Extract the [x, y] coordinate from the center of the cell holding the provided text.  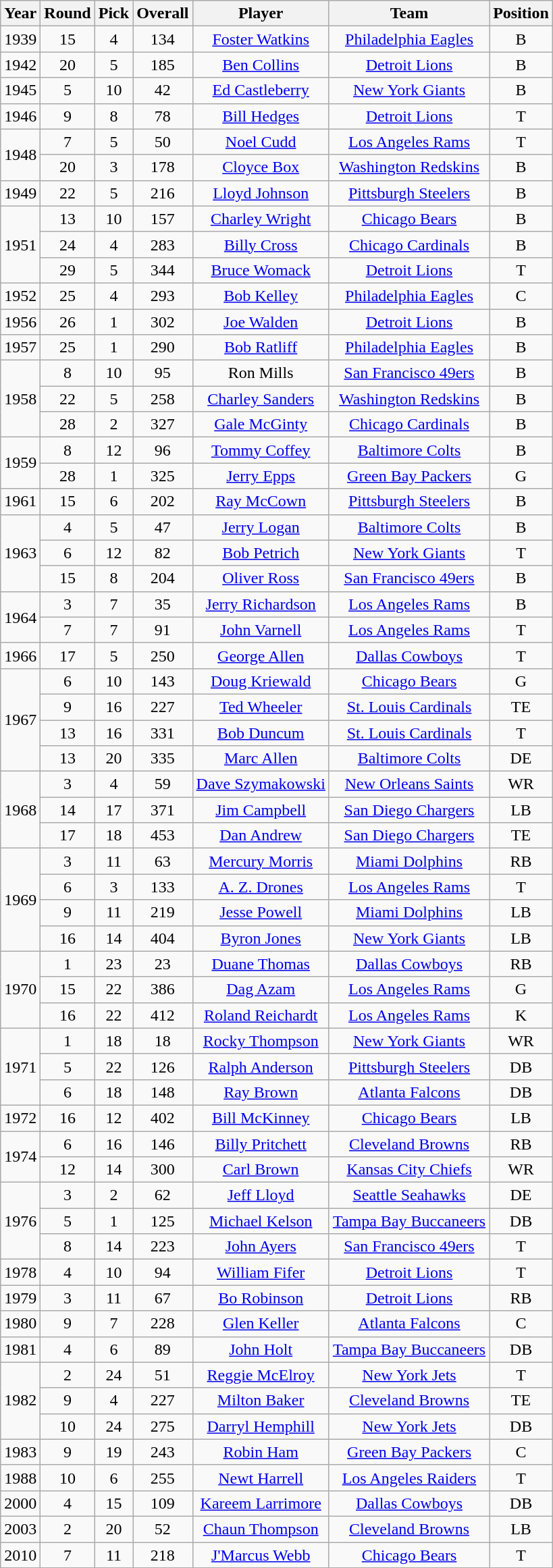
Jerry Richardson [261, 604]
Billy Pritchett [261, 1144]
Michael Kelson [261, 1221]
1961 [20, 502]
51 [163, 1375]
Ron Mills [261, 373]
Oliver Ross [261, 578]
1939 [20, 39]
126 [163, 1066]
26 [68, 322]
148 [163, 1092]
Bruce Womack [261, 270]
Cloyce Box [261, 167]
John Holt [261, 1349]
275 [163, 1426]
143 [163, 681]
Glen Keller [261, 1324]
George Allen [261, 655]
Kansas City Chiefs [409, 1170]
Dan Andrew [261, 836]
Jim Campbell [261, 810]
Chaun Thompson [261, 1529]
1964 [20, 617]
1976 [20, 1221]
185 [163, 65]
Carl Brown [261, 1170]
243 [163, 1452]
1946 [20, 116]
2000 [20, 1503]
283 [163, 244]
331 [163, 732]
204 [163, 578]
Charley Sanders [261, 399]
Tommy Coffey [261, 450]
96 [163, 450]
A. Z. Drones [261, 887]
134 [163, 39]
Reggie McElroy [261, 1375]
412 [163, 1015]
1942 [20, 65]
1966 [20, 655]
62 [163, 1195]
Ben Collins [261, 65]
John Ayers [261, 1247]
202 [163, 502]
1968 [20, 810]
2003 [20, 1529]
1952 [20, 296]
Ed Castleberry [261, 90]
42 [163, 90]
Pick [113, 13]
1956 [20, 322]
335 [163, 759]
Duane Thomas [261, 964]
1951 [20, 244]
1982 [20, 1401]
89 [163, 1349]
300 [163, 1170]
228 [163, 1324]
Ray McCown [261, 502]
1971 [20, 1066]
1981 [20, 1349]
Lloyd Johnson [261, 193]
1967 [20, 720]
1983 [20, 1452]
Bill McKinney [261, 1118]
91 [163, 630]
302 [163, 322]
63 [163, 861]
125 [163, 1221]
Jesse Powell [261, 913]
290 [163, 348]
1958 [20, 399]
178 [163, 167]
19 [113, 1452]
1948 [20, 155]
453 [163, 836]
Jeff Lloyd [261, 1195]
47 [163, 527]
1959 [20, 463]
146 [163, 1144]
255 [163, 1478]
Marc Allen [261, 759]
67 [163, 1298]
258 [163, 399]
Mercury Morris [261, 861]
Bob Kelley [261, 296]
Jerry Logan [261, 527]
Seattle Seahawks [409, 1195]
133 [163, 887]
78 [163, 116]
Position [521, 13]
Doug Kriewald [261, 681]
Billy Cross [261, 244]
386 [163, 990]
John Varnell [261, 630]
Los Angeles Raiders [409, 1478]
Ted Wheeler [261, 707]
59 [163, 784]
1963 [20, 553]
Round [68, 13]
344 [163, 270]
Dave Szymakowski [261, 784]
Gale McGinty [261, 425]
216 [163, 193]
82 [163, 553]
50 [163, 142]
Ray Brown [261, 1092]
Byron Jones [261, 938]
Foster Watkins [261, 39]
J'Marcus Webb [261, 1555]
Darryl Hemphill [261, 1426]
Bob Duncum [261, 732]
Noel Cudd [261, 142]
404 [163, 938]
Joe Walden [261, 322]
219 [163, 913]
35 [163, 604]
218 [163, 1555]
Rocky Thompson [261, 1041]
Newt Harrell [261, 1478]
223 [163, 1247]
371 [163, 810]
Player [261, 13]
Robin Ham [261, 1452]
Milton Baker [261, 1401]
Charley Wright [261, 219]
William Fifer [261, 1272]
Dag Azam [261, 990]
1974 [20, 1157]
1979 [20, 1298]
250 [163, 655]
Team [409, 13]
Bill Hedges [261, 116]
Jerry Epps [261, 476]
293 [163, 296]
327 [163, 425]
1988 [20, 1478]
1978 [20, 1272]
1970 [20, 990]
95 [163, 373]
1972 [20, 1118]
29 [68, 270]
1969 [20, 900]
325 [163, 476]
1980 [20, 1324]
52 [163, 1529]
New Orleans Saints [409, 784]
Year [20, 13]
402 [163, 1118]
Kareem Larrimore [261, 1503]
109 [163, 1503]
2010 [20, 1555]
Bo Robinson [261, 1298]
1957 [20, 348]
Bob Petrich [261, 553]
K [521, 1015]
Overall [163, 13]
94 [163, 1272]
1945 [20, 90]
Bob Ratliff [261, 348]
Ralph Anderson [261, 1066]
157 [163, 219]
Roland Reichardt [261, 1015]
1949 [20, 193]
